Return the (x, y) coordinate for the center point of the cell that contains the specified text.  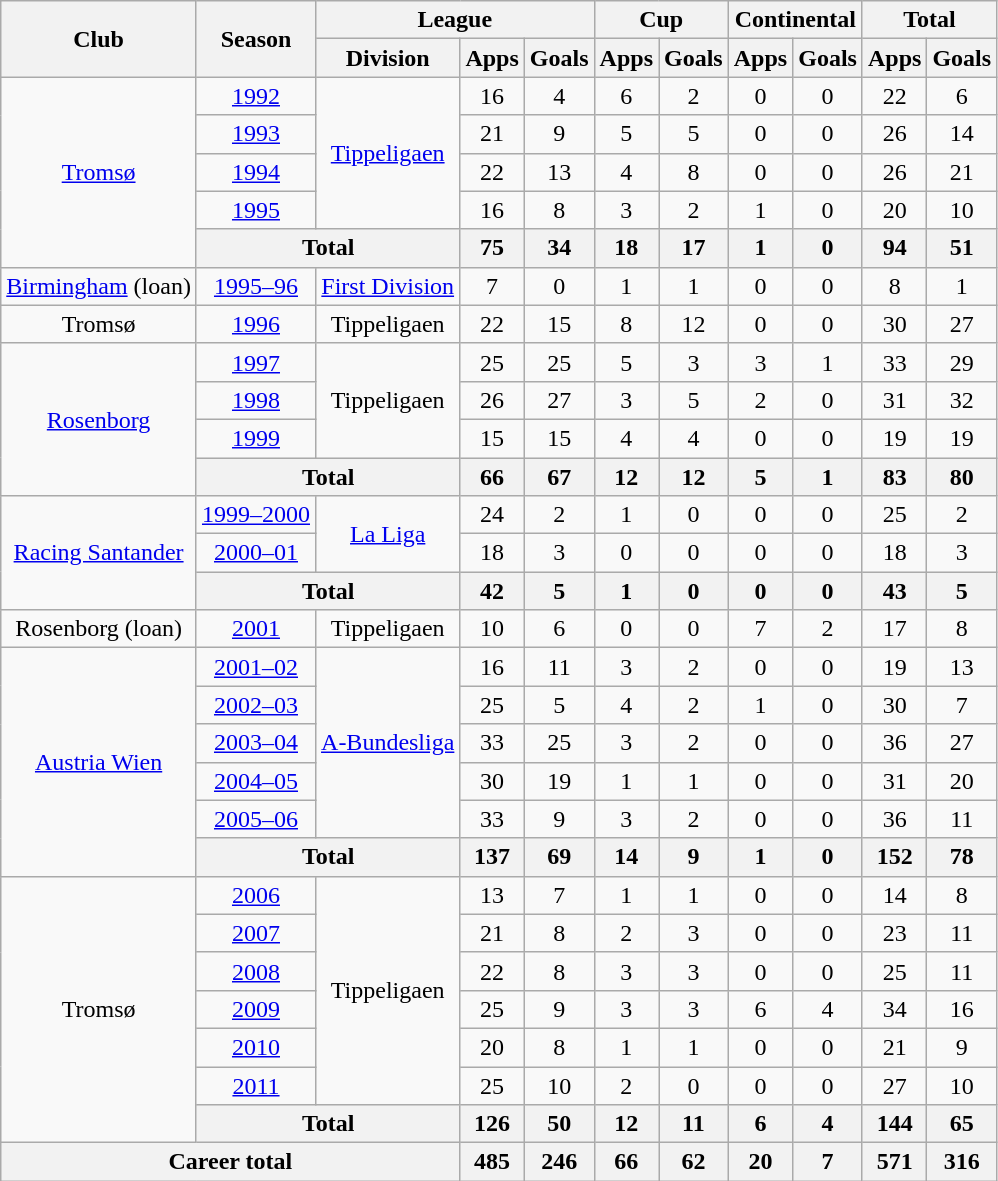
2001–02 (256, 667)
32 (962, 400)
29 (962, 362)
1993 (256, 134)
67 (559, 477)
2006 (256, 895)
La Liga (388, 534)
2002–03 (256, 705)
Club (99, 39)
485 (492, 1162)
50 (559, 1124)
Rosenborg (99, 419)
League (456, 20)
78 (962, 857)
2003–04 (256, 743)
2000–01 (256, 553)
1996 (256, 324)
69 (559, 857)
42 (492, 591)
Austria Wien (99, 762)
137 (492, 857)
Season (256, 39)
571 (894, 1162)
Career total (230, 1162)
65 (962, 1124)
2009 (256, 1009)
316 (962, 1162)
2011 (256, 1085)
83 (894, 477)
2008 (256, 971)
2004–05 (256, 781)
94 (894, 248)
First Division (388, 286)
Cup (661, 20)
1995 (256, 210)
23 (894, 933)
1999 (256, 438)
246 (559, 1162)
62 (693, 1162)
144 (894, 1124)
Racing Santander (99, 553)
51 (962, 248)
43 (894, 591)
Birmingham (loan) (99, 286)
Division (388, 58)
1994 (256, 172)
A-Bundesliga (388, 743)
2001 (256, 629)
2010 (256, 1047)
75 (492, 248)
2007 (256, 933)
80 (962, 477)
1999–2000 (256, 515)
1998 (256, 400)
24 (492, 515)
2005–06 (256, 819)
126 (492, 1124)
152 (894, 857)
Continental (795, 20)
1995–96 (256, 286)
1997 (256, 362)
Rosenborg (loan) (99, 629)
1992 (256, 96)
